From the cell containing the given text, extract its center point as (x, y) coordinate. 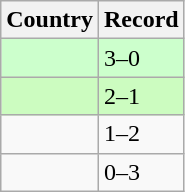
Record (141, 20)
Country (50, 20)
2–1 (141, 96)
3–0 (141, 58)
1–2 (141, 134)
0–3 (141, 172)
